Extract the (X, Y) coordinate from the center of the cell holding the provided text.  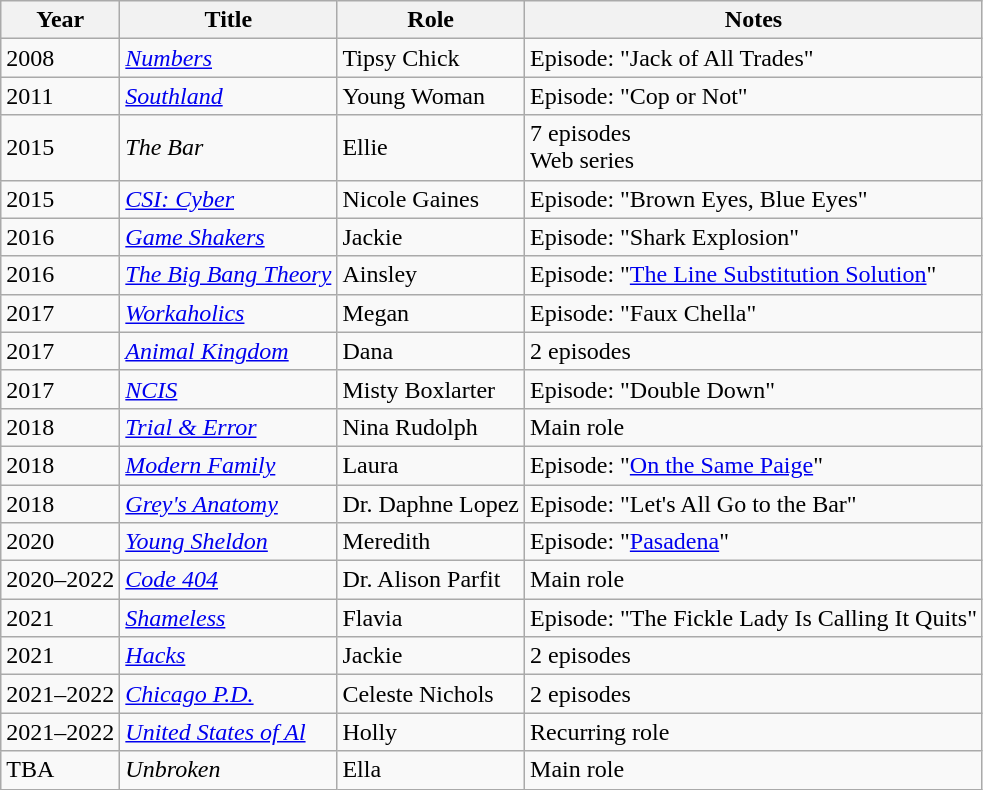
Chicago P.D. (228, 694)
Episode: "The Fickle Lady Is Calling It Quits" (754, 618)
Notes (754, 20)
2020 (60, 542)
The Bar (228, 148)
Young Sheldon (228, 542)
Nina Rudolph (431, 427)
Code 404 (228, 580)
Episode: "Shark Explosion" (754, 237)
Unbroken (228, 770)
Holly (431, 732)
Trial & Error (228, 427)
Episode: "Pasadena" (754, 542)
Young Woman (431, 96)
Dr. Daphne Lopez (431, 503)
Episode: "Let's All Go to the Bar" (754, 503)
Laura (431, 465)
2011 (60, 96)
Game Shakers (228, 237)
United States of Al (228, 732)
Ella (431, 770)
Episode: "Jack of All Trades" (754, 58)
Meredith (431, 542)
Animal Kingdom (228, 351)
Workaholics (228, 313)
CSI: Cyber (228, 199)
Role (431, 20)
Episode: "Faux Chella" (754, 313)
Southland (228, 96)
Grey's Anatomy (228, 503)
2020–2022 (60, 580)
Dr. Alison Parfit (431, 580)
Nicole Gaines (431, 199)
Episode: "Double Down" (754, 389)
Shameless (228, 618)
NCIS (228, 389)
Episode: "The Line Substitution Solution" (754, 275)
Modern Family (228, 465)
Episode: "Cop or Not" (754, 96)
Year (60, 20)
Episode: "On the Same Paige" (754, 465)
Episode: "Brown Eyes, Blue Eyes" (754, 199)
Megan (431, 313)
7 episodesWeb series (754, 148)
TBA (60, 770)
2008 (60, 58)
Numbers (228, 58)
Flavia (431, 618)
Tipsy Chick (431, 58)
Celeste Nichols (431, 694)
The Big Bang Theory (228, 275)
Title (228, 20)
Recurring role (754, 732)
Hacks (228, 656)
Misty Boxlarter (431, 389)
Ellie (431, 148)
Ainsley (431, 275)
Dana (431, 351)
